Extract the (X, Y) coordinate from the center of the cell holding the provided text.  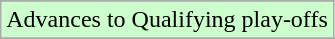
Advances to Qualifying play-offs (168, 20)
